Provide the [x, y] coordinate of the cell's center where the given text is located.  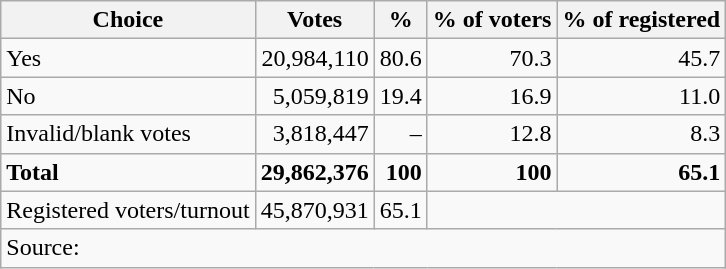
11.0 [642, 96]
20,984,110 [314, 58]
12.8 [492, 134]
Yes [128, 58]
45.7 [642, 58]
3,818,447 [314, 134]
% [400, 20]
Registered voters/turnout [128, 210]
% of voters [492, 20]
45,870,931 [314, 210]
16.9 [492, 96]
5,059,819 [314, 96]
29,862,376 [314, 172]
8.3 [642, 134]
Choice [128, 20]
70.3 [492, 58]
% of registered [642, 20]
No [128, 96]
80.6 [400, 58]
Source: [364, 248]
Invalid/blank votes [128, 134]
Total [128, 172]
Votes [314, 20]
19.4 [400, 96]
– [400, 134]
